Output the [x, y] coordinate of the center of the cell containing the given text.  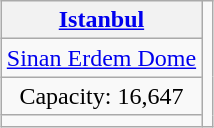
Capacity: 16,647 [101, 96]
Istanbul [101, 20]
Sinan Erdem Dome [101, 58]
